Search for the cell housing the specified text and yield its [x, y] center coordinate. 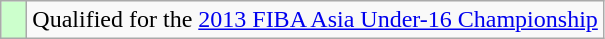
Qualified for the 2013 FIBA Asia Under-16 Championship [316, 20]
